Return (X, Y) of the center of cell containing provided text 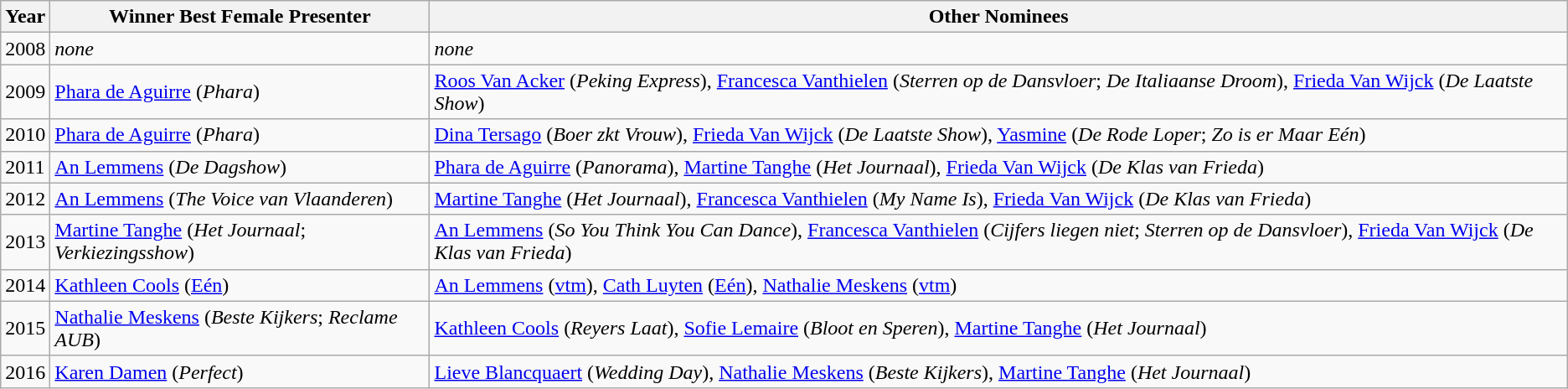
Year (25, 17)
2012 (25, 199)
An Lemmens (De Dagshow) (240, 167)
2015 (25, 329)
2010 (25, 135)
2008 (25, 49)
Roos Van Acker (Peking Express), Francesca Vanthielen (Sterren op de Dansvloer; De Italiaanse Droom), Frieda Van Wijck (De Laatste Show) (998, 92)
2009 (25, 92)
Phara de Aguirre (Panorama), Martine Tanghe (Het Journaal), Frieda Van Wijck (De Klas van Frieda) (998, 167)
Kathleen Cools (Eén) (240, 285)
Karen Damen (Perfect) (240, 371)
Nathalie Meskens (Beste Kijkers; Reclame AUB) (240, 329)
Lieve Blancquaert (Wedding Day), Nathalie Meskens (Beste Kijkers), Martine Tanghe (Het Journaal) (998, 371)
2011 (25, 167)
2016 (25, 371)
Martine Tanghe (Het Journaal), Francesca Vanthielen (My Name Is), Frieda Van Wijck (De Klas van Frieda) (998, 199)
An Lemmens (So You Think You Can Dance), Francesca Vanthielen (Cijfers liegen niet; Sterren op de Dansvloer), Frieda Van Wijck (De Klas van Frieda) (998, 241)
Dina Tersago (Boer zkt Vrouw), Frieda Van Wijck (De Laatste Show), Yasmine (De Rode Loper; Zo is er Maar Eén) (998, 135)
An Lemmens (The Voice van Vlaanderen) (240, 199)
Winner Best Female Presenter (240, 17)
Other Nominees (998, 17)
Kathleen Cools (Reyers Laat), Sofie Lemaire (Bloot en Speren), Martine Tanghe (Het Journaal) (998, 329)
Martine Tanghe (Het Journaal; Verkiezingsshow) (240, 241)
2013 (25, 241)
An Lemmens (vtm), Cath Luyten (Eén), Nathalie Meskens (vtm) (998, 285)
2014 (25, 285)
